Output the [x, y] coordinate of the center of the cell containing the given text.  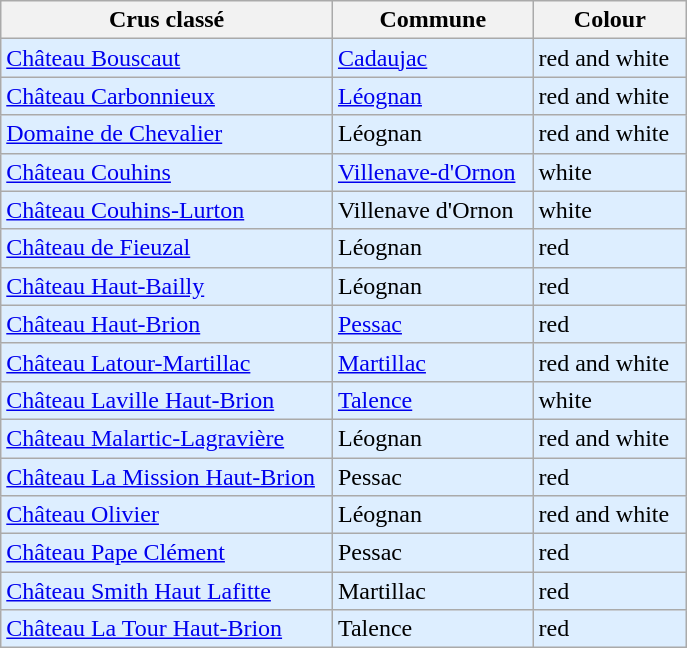
Château Haut-Bailly [167, 286]
Château Malartic-Lagravière [167, 438]
Château Carbonnieux [167, 96]
Château Couhins-Lurton [167, 210]
Château Bouscaut [167, 58]
Domaine de Chevalier [167, 134]
Colour [610, 20]
Château La Tour Haut-Brion [167, 629]
Crus classé [167, 20]
Château Laville Haut-Brion [167, 400]
Château Smith Haut Lafitte [167, 591]
Cadaujac [432, 58]
Château Haut-Brion [167, 324]
Villenave d'Ornon [432, 210]
Château La Mission Haut-Brion [167, 477]
Château Olivier [167, 515]
Villenave-d'Ornon [432, 172]
Château de Fieuzal [167, 248]
Château Couhins [167, 172]
Château Latour-Martillac [167, 362]
Commune [432, 20]
Château Pape Clément [167, 553]
